Scan for the cell matching the given text and deliver its (x, y) coordinate at center. 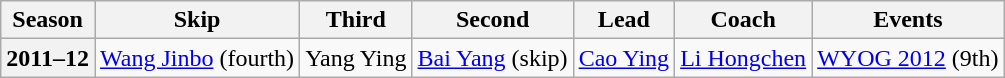
Wang Jinbo (fourth) (196, 58)
Li Hongchen (744, 58)
Season (48, 20)
Skip (196, 20)
Coach (744, 20)
Events (908, 20)
Second (492, 20)
WYOG 2012 (9th) (908, 58)
Bai Yang (skip) (492, 58)
Yang Ying (356, 58)
Cao Ying (624, 58)
2011–12 (48, 58)
Lead (624, 20)
Third (356, 20)
